For the text-containing cell, return its midpoint in [X, Y] coordinate format. 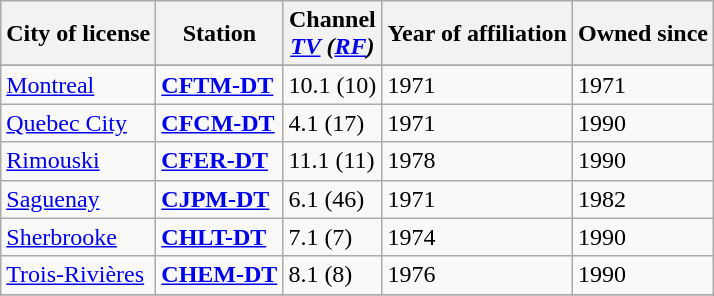
11.1 (11) [332, 161]
1978 [478, 161]
Station [220, 34]
8.1 (8) [332, 275]
Quebec City [78, 123]
CFCM-DT [220, 123]
Saguenay [78, 199]
CFER-DT [220, 161]
City of license [78, 34]
CHEM-DT [220, 275]
7.1 (7) [332, 237]
Owned since [642, 34]
Rimouski [78, 161]
Sherbrooke [78, 237]
CFTM-DT [220, 85]
4.1 (17) [332, 123]
10.1 (10) [332, 85]
Year of affiliation [478, 34]
Trois-Rivières [78, 275]
CJPM-DT [220, 199]
Montreal [78, 85]
1974 [478, 237]
1982 [642, 199]
ChannelTV (RF) [332, 34]
6.1 (46) [332, 199]
CHLT-DT [220, 237]
1976 [478, 275]
